Provide the (X, Y) coordinate of the cell's center where the given text is located.  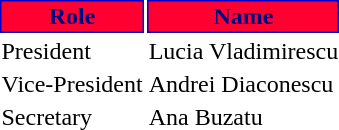
Role (72, 16)
Lucia Vladimirescu (243, 51)
President (72, 51)
Andrei Diaconescu (243, 84)
Vice-President (72, 84)
Name (243, 16)
